Return [X, Y] of the center of cell containing provided text 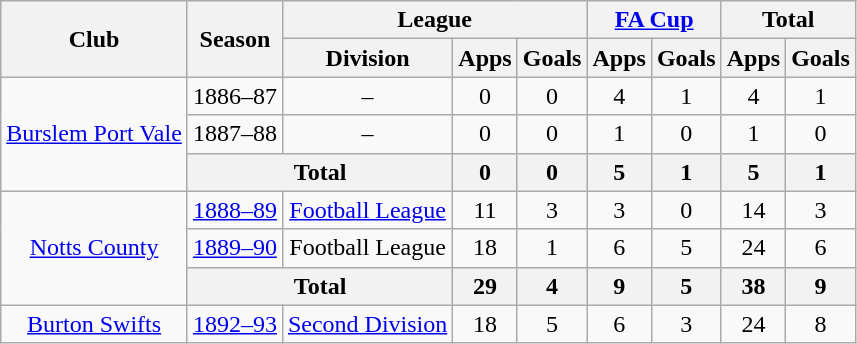
29 [485, 286]
38 [753, 286]
1886–87 [234, 96]
1888–89 [234, 210]
1889–90 [234, 248]
Burton Swifts [94, 324]
Second Division [367, 324]
Season [234, 39]
8 [821, 324]
Club [94, 39]
FA Cup [654, 20]
11 [485, 210]
1887–88 [234, 134]
1892–93 [234, 324]
League [434, 20]
Notts County [94, 248]
Burslem Port Vale [94, 134]
14 [753, 210]
Division [367, 58]
